Capture the cell that displays the provided text and extract its (X, Y) central coordinate. 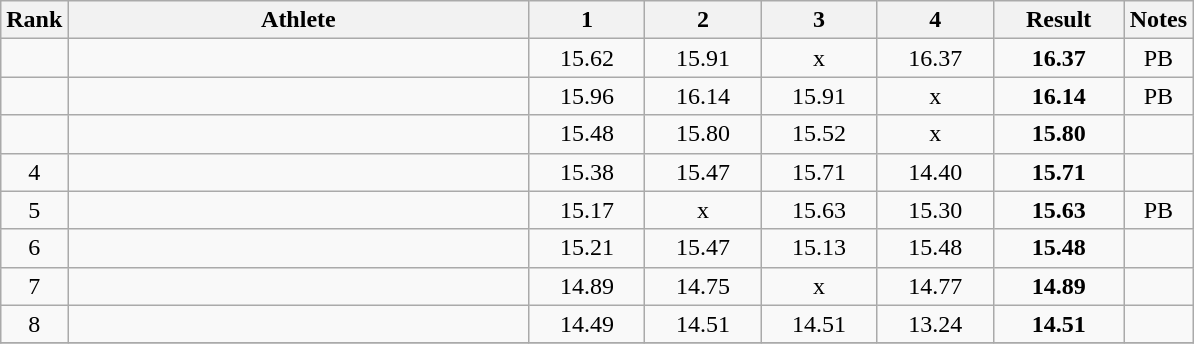
15.13 (819, 248)
5 (34, 210)
3 (819, 20)
15.38 (587, 172)
6 (34, 248)
14.75 (703, 286)
14.77 (935, 286)
13.24 (935, 324)
14.49 (587, 324)
15.62 (587, 58)
15.52 (819, 134)
Rank (34, 20)
Result (1058, 20)
15.96 (587, 96)
15.30 (935, 210)
15.17 (587, 210)
2 (703, 20)
14.40 (935, 172)
8 (34, 324)
15.21 (587, 248)
Notes (1158, 20)
Athlete (298, 20)
7 (34, 286)
1 (587, 20)
